Provide the (x, y) coordinate of the cell's center where the given text is located.  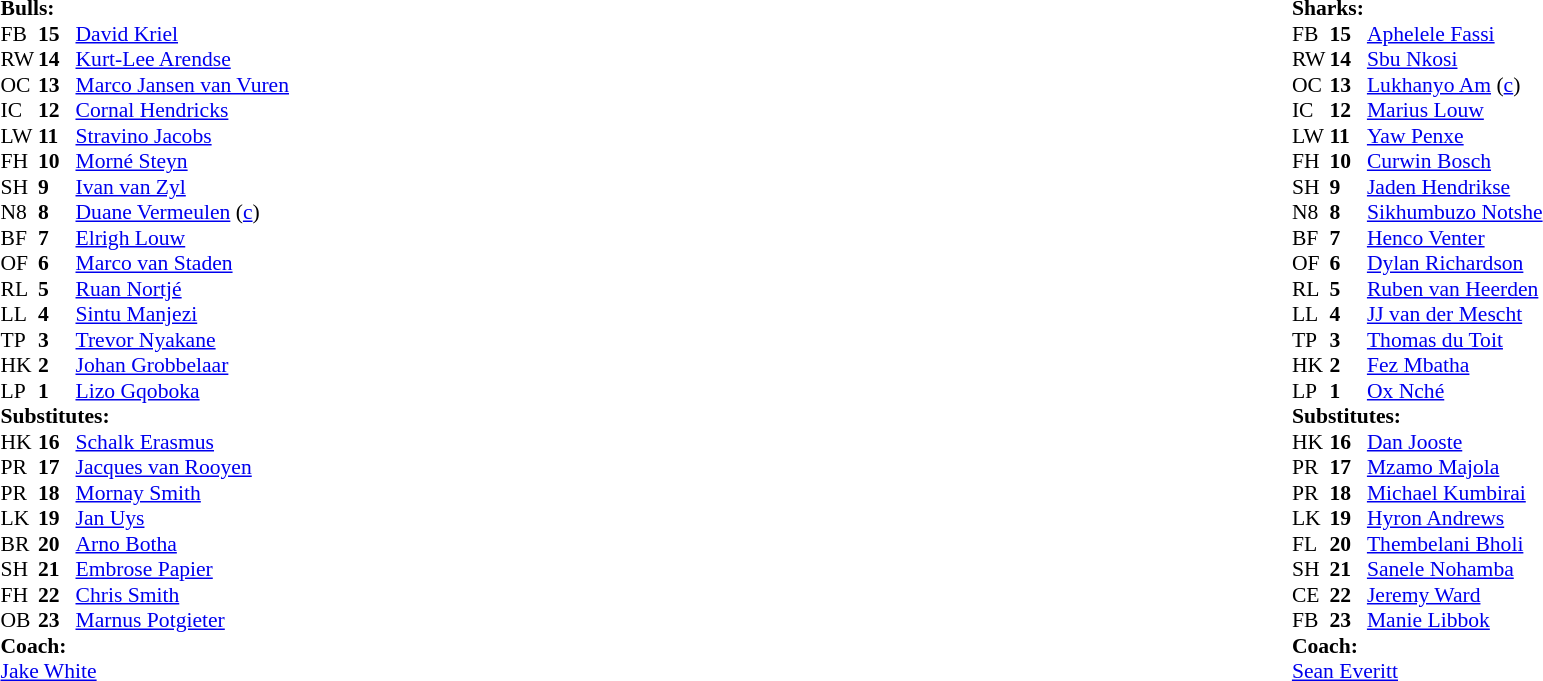
Jeremy Ward (1455, 595)
Ruben van Heerden (1455, 289)
JJ van der Mescht (1455, 315)
Thembelani Bholi (1455, 544)
Hyron Andrews (1455, 519)
Mzamo Majola (1455, 467)
Lizo Gqoboka (183, 391)
Jan Uys (183, 519)
OB (19, 621)
Marius Louw (1455, 111)
Marco van Staden (183, 263)
Ruan Nortjé (183, 289)
Dylan Richardson (1455, 263)
Embrose Papier (183, 569)
FL (1311, 544)
Aphelele Fassi (1455, 34)
Jaden Hendrikse (1455, 187)
Ivan van Zyl (183, 187)
Henco Venter (1455, 238)
BR (19, 544)
Sintu Manjezi (183, 315)
Marco Jansen van Vuren (183, 85)
Mornay Smith (183, 493)
Dan Jooste (1455, 442)
Johan Grobbelaar (183, 365)
Curwin Bosch (1455, 161)
Fez Mbatha (1455, 365)
Trevor Nyakane (183, 340)
Lukhanyo Am (c) (1455, 85)
Sanele Nohamba (1455, 569)
Sikhumbuzo Notshe (1455, 213)
Manie Libbok (1455, 621)
Schalk Erasmus (183, 442)
Kurt-Lee Arendse (183, 59)
Sbu Nkosi (1455, 59)
Ox Nché (1455, 391)
Cornal Hendricks (183, 111)
Chris Smith (183, 595)
Arno Botha (183, 544)
Thomas du Toit (1455, 340)
Elrigh Louw (183, 238)
CE (1311, 595)
Marnus Potgieter (183, 621)
David Kriel (183, 34)
Duane Vermeulen (c) (183, 213)
Yaw Penxe (1455, 136)
Stravino Jacobs (183, 136)
Michael Kumbirai (1455, 493)
Jacques van Rooyen (183, 467)
Morné Steyn (183, 161)
